Return [x, y] of the center of cell containing provided text 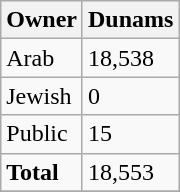
18,538 [130, 58]
Arab [42, 58]
18,553 [130, 172]
Dunams [130, 20]
0 [130, 96]
15 [130, 134]
Jewish [42, 96]
Total [42, 172]
Public [42, 134]
Owner [42, 20]
